Extract the (x, y) coordinate from the center of the cell holding the provided text.  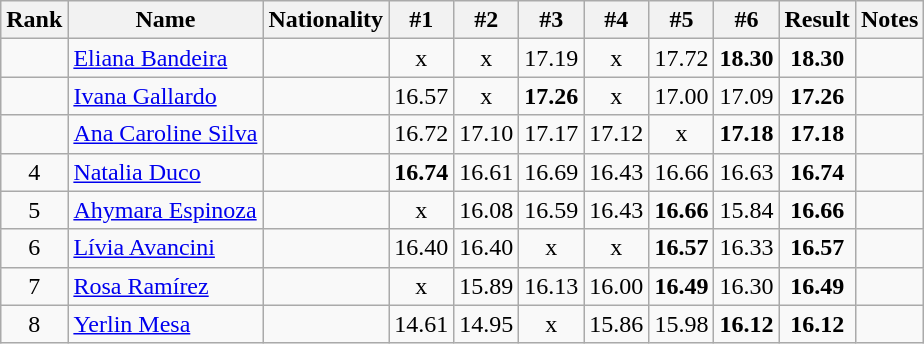
#3 (552, 20)
16.72 (422, 134)
Yerlin Mesa (166, 324)
Rosa Ramírez (166, 286)
Ahymara Espinoza (166, 210)
16.30 (746, 286)
Eliana Bandeira (166, 58)
17.72 (682, 58)
#5 (682, 20)
Ivana Gallardo (166, 96)
17.17 (552, 134)
7 (34, 286)
5 (34, 210)
Natalia Duco (166, 172)
14.95 (486, 324)
17.19 (552, 58)
15.84 (746, 210)
#6 (746, 20)
Ana Caroline Silva (166, 134)
#2 (486, 20)
16.33 (746, 248)
15.86 (616, 324)
16.08 (486, 210)
15.89 (486, 286)
6 (34, 248)
16.00 (616, 286)
#4 (616, 20)
14.61 (422, 324)
17.09 (746, 96)
Rank (34, 20)
17.12 (616, 134)
15.98 (682, 324)
16.13 (552, 286)
Notes (889, 20)
Lívia Avancini (166, 248)
#1 (422, 20)
16.61 (486, 172)
16.63 (746, 172)
8 (34, 324)
17.00 (682, 96)
4 (34, 172)
Result (817, 20)
Nationality (326, 20)
Name (166, 20)
17.10 (486, 134)
16.59 (552, 210)
16.69 (552, 172)
